Provide the [X, Y] coordinate of the cell's center where the given text is located.  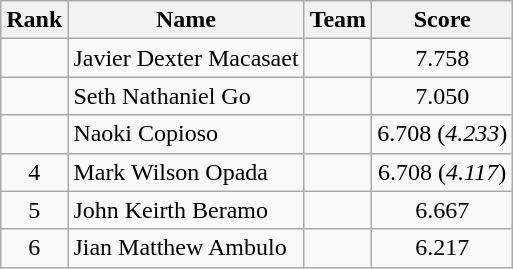
Name [186, 20]
Team [338, 20]
Rank [34, 20]
6.667 [442, 210]
7.050 [442, 96]
6.708 (4.117) [442, 172]
Javier Dexter Macasaet [186, 58]
6 [34, 248]
Mark Wilson Opada [186, 172]
6.708 (4.233) [442, 134]
John Keirth Beramo [186, 210]
4 [34, 172]
5 [34, 210]
Naoki Copioso [186, 134]
Score [442, 20]
6.217 [442, 248]
Jian Matthew Ambulo [186, 248]
7.758 [442, 58]
Seth Nathaniel Go [186, 96]
